Determine the [x, y] coordinate at the center of the cell enclosing the given text.  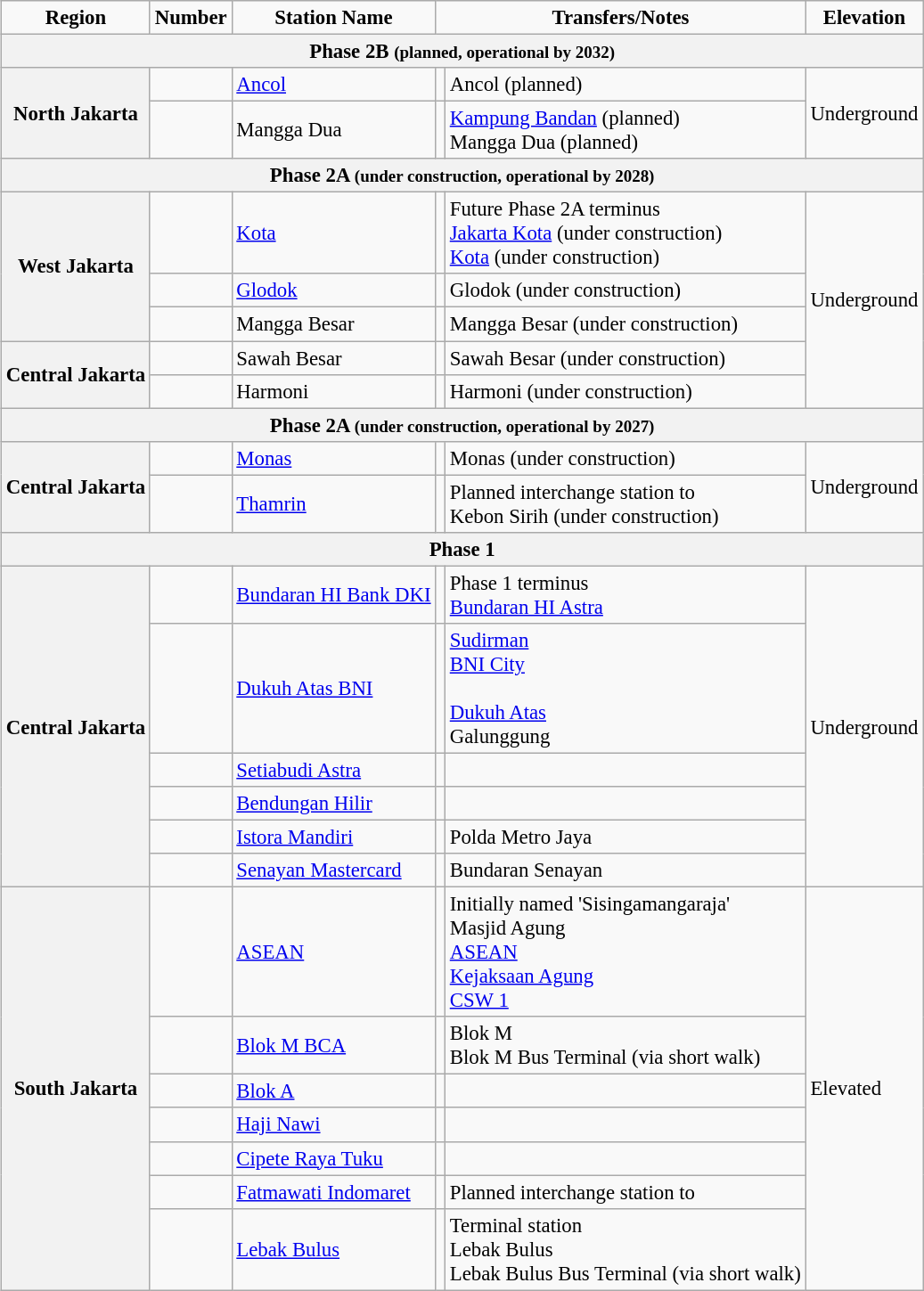
Elevated [864, 1089]
Bundaran Senayan [626, 870]
Ancol (planned) [626, 85]
Bendungan Hilir [333, 804]
South Jakarta [77, 1089]
Harmoni [333, 391]
Istora Mandiri [333, 838]
Cipete Raya Tuku [333, 1158]
Mangga Besar [333, 324]
Phase 2A (under construction, operational by 2027) [462, 425]
Polda Metro Jaya [626, 838]
Setiabudi Astra [333, 770]
Station Name [333, 18]
Blok A [333, 1091]
Blok M Blok M Bus Terminal (via short walk) [626, 1046]
Monas [333, 458]
Transfers/Notes [620, 18]
Monas (under construction) [626, 458]
Mangga Dua [333, 130]
Phase 1 [462, 550]
Planned interchange station to Kebon Sirih (under construction) [626, 504]
Senayan Mastercard [333, 870]
Glodok (under construction) [626, 291]
ASEAN [333, 952]
Ancol [333, 85]
Sudirman BNI City Dukuh Atas Galunggung [626, 689]
Dukuh Atas BNI [333, 689]
Region [77, 18]
Future Phase 2A terminus Jakarta Kota (under construction) Kota (under construction) [626, 233]
North Jakarta [77, 113]
Phase 2B (planned, operational by 2032) [462, 52]
West Jakarta [77, 267]
Kampung Bandan (planned) Mangga Dua (planned) [626, 130]
Phase 1 terminus Bundaran HI Astra [626, 595]
Terminal station Lebak Bulus Lebak Bulus Bus Terminal (via short walk) [626, 1249]
Blok M BCA [333, 1046]
Number [191, 18]
Lebak Bulus [333, 1249]
Bundaran HI Bank DKI [333, 595]
Planned interchange station to [626, 1192]
Thamrin [333, 504]
Sawah Besar (under construction) [626, 358]
Phase 2A (under construction, operational by 2028) [462, 176]
Sawah Besar [333, 358]
Kota [333, 233]
Harmoni (under construction) [626, 391]
Haji Nawi [333, 1125]
Glodok [333, 291]
Initially named 'Sisingamangaraja' Masjid Agung ASEAN Kejaksaan Agung CSW 1 [626, 952]
Fatmawati Indomaret [333, 1192]
Elevation [864, 18]
Mangga Besar (under construction) [626, 324]
